Search for the cell housing the specified text and yield its (X, Y) center coordinate. 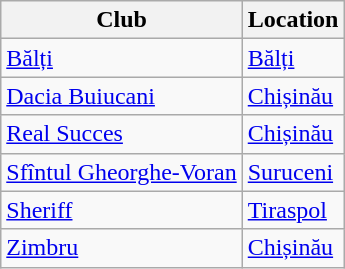
Sfîntul Gheorghe-Voran (122, 172)
Zimbru (122, 248)
Suruceni (293, 172)
Location (293, 20)
Sheriff (122, 210)
Real Succes (122, 134)
Dacia Buiucani (122, 96)
Tiraspol (293, 210)
Club (122, 20)
